Detect which cell encompasses the target text, then output its [x, y] center coordinate. 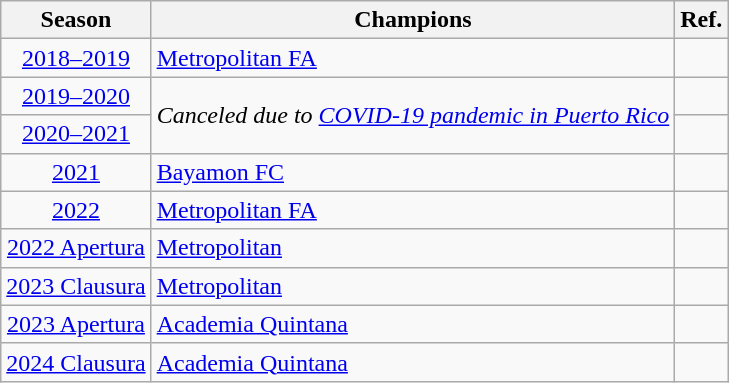
Champions [413, 20]
2023 Clausura [76, 286]
Bayamon FC [413, 172]
2018–2019 [76, 58]
Season [76, 20]
2024 Clausura [76, 362]
2023 Apertura [76, 324]
2022 [76, 210]
2020–2021 [76, 134]
2019–2020 [76, 96]
2021 [76, 172]
Canceled due to COVID-19 pandemic in Puerto Rico [413, 115]
2022 Apertura [76, 248]
Ref. [702, 20]
